Find where the given text appears and provide that cell's center as [x, y] coordinate. 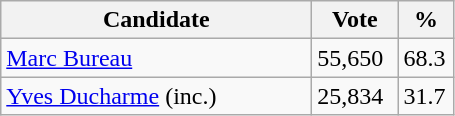
% [426, 20]
31.7 [426, 96]
68.3 [426, 58]
55,650 [355, 58]
Yves Ducharme (inc.) [156, 96]
Vote [355, 20]
Marc Bureau [156, 58]
25,834 [355, 96]
Candidate [156, 20]
